Scan for the cell matching the given text and deliver its [X, Y] coordinate at center. 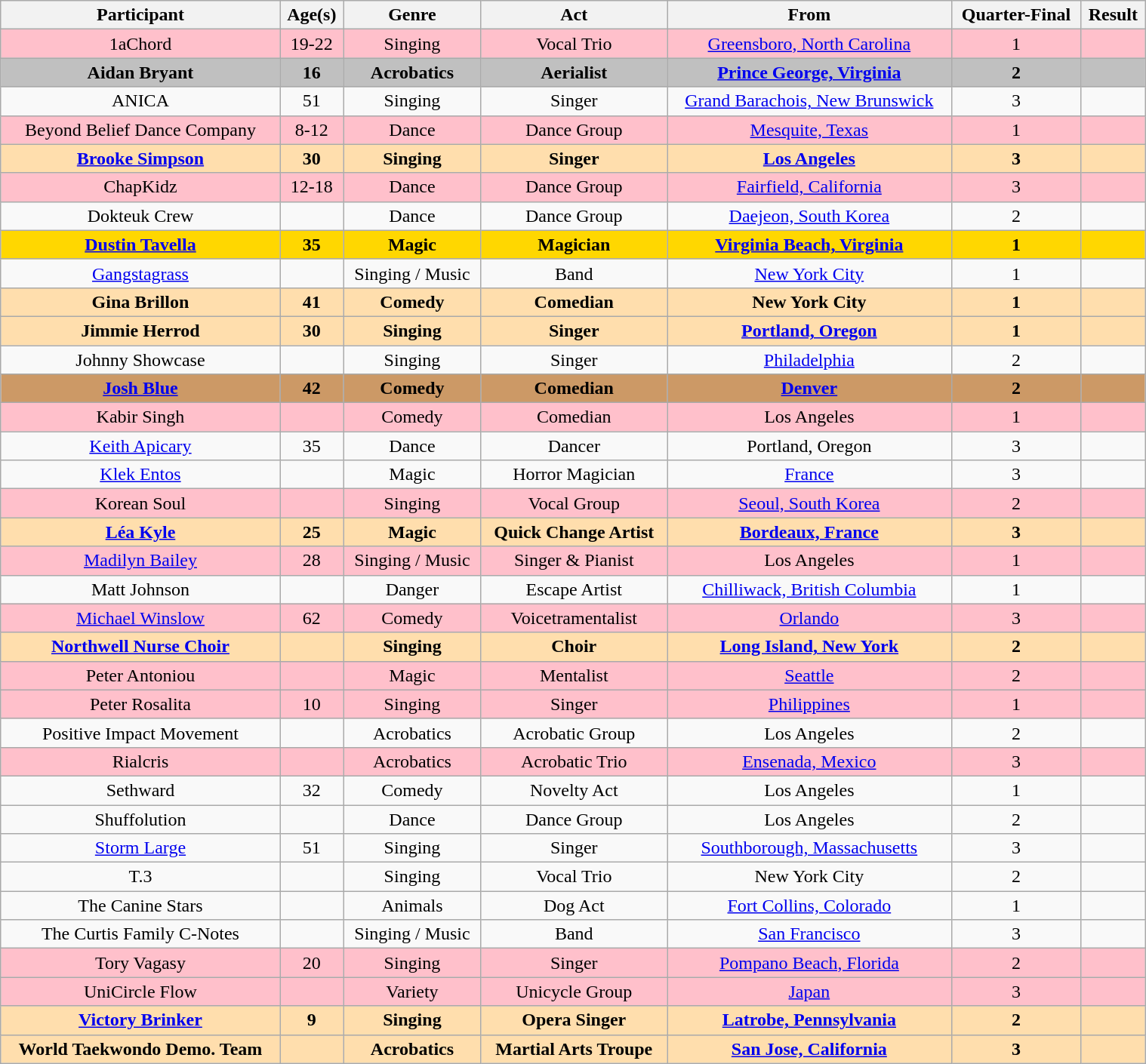
Choir [574, 647]
Greensboro, North Carolina [809, 44]
San Jose, California [809, 1049]
16 [312, 72]
Act [574, 15]
Acrobatic Trio [574, 761]
ChapKidz [140, 187]
Dancer [574, 446]
Voicetramentalist [574, 618]
Denver [809, 389]
Virginia Beach, Virginia [809, 244]
Acrobatic Group [574, 733]
Horror Magician [574, 475]
Philadelphia [809, 360]
ANICA [140, 101]
San Francisco [809, 934]
Fairfield, California [809, 187]
Animals [412, 906]
Quick Change Artist [574, 532]
Novelty Act [574, 790]
Brooke Simpson [140, 158]
10 [312, 704]
1aChord [140, 44]
Positive Impact Movement [140, 733]
Josh Blue [140, 389]
19-22 [312, 44]
Madilyn Bailey [140, 561]
Seattle [809, 675]
Chilliwack, British Columbia [809, 589]
Victory Brinker [140, 1020]
The Canine Stars [140, 906]
Variety [412, 992]
Northwell Nurse Choir [140, 647]
Peter Rosalita [140, 704]
Prince George, Virginia [809, 72]
Southborough, Massachusetts [809, 848]
Keith Apicary [140, 446]
Opera Singer [574, 1020]
20 [312, 963]
Result [1113, 15]
Kabir Singh [140, 417]
8-12 [312, 130]
Participant [140, 15]
Latrobe, Pennsylvania [809, 1020]
Escape Artist [574, 589]
Daejeon, South Korea [809, 216]
Peter Antoniou [140, 675]
Genre [412, 15]
42 [312, 389]
Seoul, South Korea [809, 503]
Aidan Bryant [140, 72]
From [809, 15]
The Curtis Family C-Notes [140, 934]
Johnny Showcase [140, 360]
12-18 [312, 187]
62 [312, 618]
Storm Large [140, 848]
Korean Soul [140, 503]
Dustin Tavella [140, 244]
Grand Barachois, New Brunswick [809, 101]
28 [312, 561]
UniCircle Flow [140, 992]
Danger [412, 589]
T.3 [140, 877]
Shuffolution [140, 819]
Dog Act [574, 906]
Martial Arts Troupe [574, 1049]
Bordeaux, France [809, 532]
Matt Johnson [140, 589]
Fort Collins, Colorado [809, 906]
41 [312, 302]
25 [312, 532]
Dokteuk Crew [140, 216]
Tory Vagasy [140, 963]
Magician [574, 244]
Vocal Group [574, 503]
France [809, 475]
Unicycle Group [574, 992]
Jimmie Herrod [140, 331]
Philippines [809, 704]
Mentalist [574, 675]
9 [312, 1020]
Aerialist [574, 72]
Age(s) [312, 15]
Long Island, New York [809, 647]
Ensenada, Mexico [809, 761]
Pompano Beach, Florida [809, 963]
32 [312, 790]
Gangstagrass [140, 273]
Japan [809, 992]
Mesquite, Texas [809, 130]
Beyond Belief Dance Company [140, 130]
Singer & Pianist [574, 561]
Klek Entos [140, 475]
Orlando [809, 618]
Léa Kyle [140, 532]
Quarter-Final [1016, 15]
Gina Brillon [140, 302]
Rialcris [140, 761]
World Taekwondo Demo. Team [140, 1049]
Sethward [140, 790]
Michael Winslow [140, 618]
